Extract the [x, y] coordinate from the center of the cell holding the provided text.  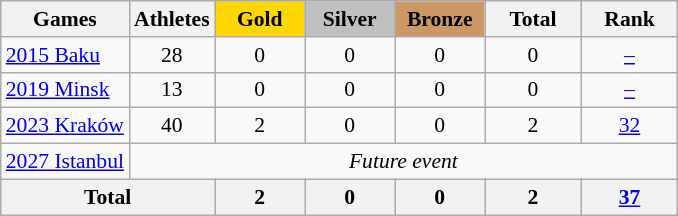
2019 Minsk [65, 90]
2027 Istanbul [65, 162]
Future event [404, 162]
Bronze [440, 19]
13 [172, 90]
Rank [630, 19]
37 [630, 197]
28 [172, 55]
Silver [350, 19]
Athletes [172, 19]
Games [65, 19]
Gold [260, 19]
32 [630, 126]
2015 Baku [65, 55]
40 [172, 126]
2023 Kraków [65, 126]
